Provide the (X, Y) coordinate of the cell's center where the given text is located.  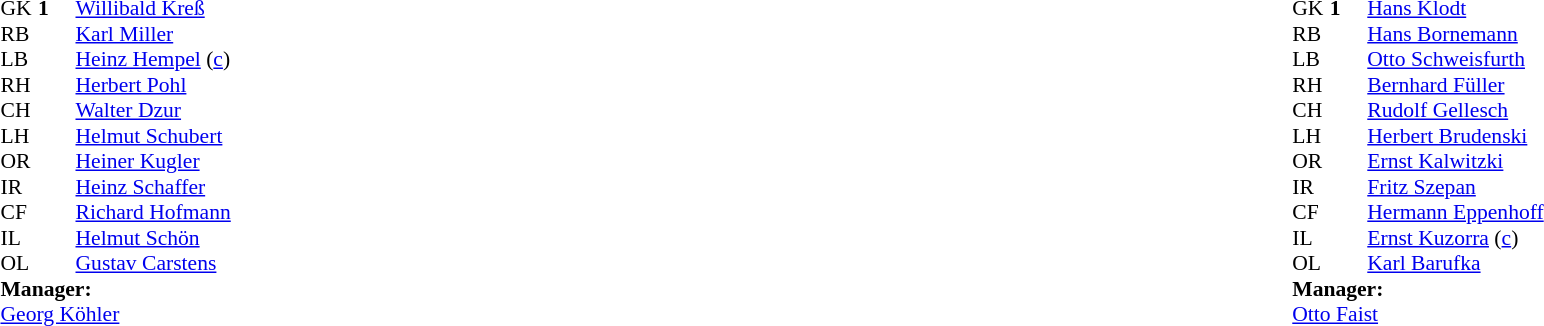
Bernhard Füller (1455, 85)
Herbert Pohl (154, 85)
Helmut Schubert (154, 136)
Hermann Eppenhoff (1455, 213)
Karl Miller (154, 34)
Hans Bornemann (1455, 34)
Ernst Kalwitzki (1455, 161)
Helmut Schön (154, 238)
Walter Dzur (154, 111)
Heiner Kugler (154, 161)
Heinz Hempel (c) (154, 59)
Karl Barufka (1455, 263)
Gustav Carstens (154, 263)
Fritz Szepan (1455, 187)
Richard Hofmann (154, 213)
Rudolf Gellesch (1455, 111)
Ernst Kuzorra (c) (1455, 238)
Otto Schweisfurth (1455, 59)
Heinz Schaffer (154, 187)
Herbert Brudenski (1455, 136)
